Detect which cell encompasses the target text, then output its (X, Y) center coordinate. 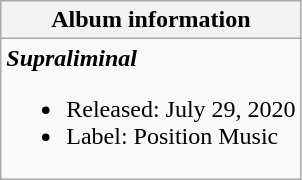
SupraliminalReleased: July 29, 2020Label: Position Music (151, 109)
Album information (151, 20)
